For the text-containing cell, return its midpoint in (X, Y) coordinate format. 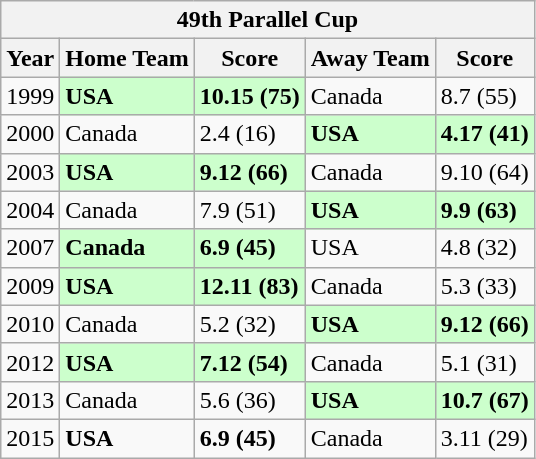
5.3 (33) (484, 286)
2013 (30, 400)
2010 (30, 324)
12.11 (83) (250, 286)
5.6 (36) (250, 400)
2.4 (16) (250, 134)
9.10 (64) (484, 172)
8.7 (55) (484, 96)
2007 (30, 248)
Away Team (370, 58)
7.9 (51) (250, 210)
1999 (30, 96)
5.2 (32) (250, 324)
2009 (30, 286)
9.9 (63) (484, 210)
Home Team (127, 58)
5.1 (31) (484, 362)
2012 (30, 362)
10.15 (75) (250, 96)
Year (30, 58)
2003 (30, 172)
49th Parallel Cup (268, 20)
4.17 (41) (484, 134)
2015 (30, 438)
4.8 (32) (484, 248)
2004 (30, 210)
3.11 (29) (484, 438)
2000 (30, 134)
7.12 (54) (250, 362)
10.7 (67) (484, 400)
